Identify which cell holds the provided text, then report its (X, Y) central coordinate. 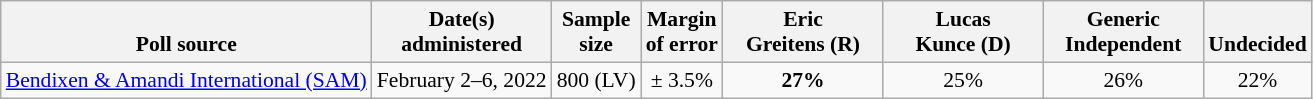
February 2–6, 2022 (462, 80)
27% (803, 80)
Poll source (186, 32)
26% (1123, 80)
800 (LV) (596, 80)
Samplesize (596, 32)
25% (963, 80)
22% (1257, 80)
LucasKunce (D) (963, 32)
± 3.5% (682, 80)
Undecided (1257, 32)
Date(s)administered (462, 32)
Marginof error (682, 32)
EricGreitens (R) (803, 32)
Bendixen & Amandi International (SAM) (186, 80)
GenericIndependent (1123, 32)
